For the text-containing cell, return its midpoint in [X, Y] coordinate format. 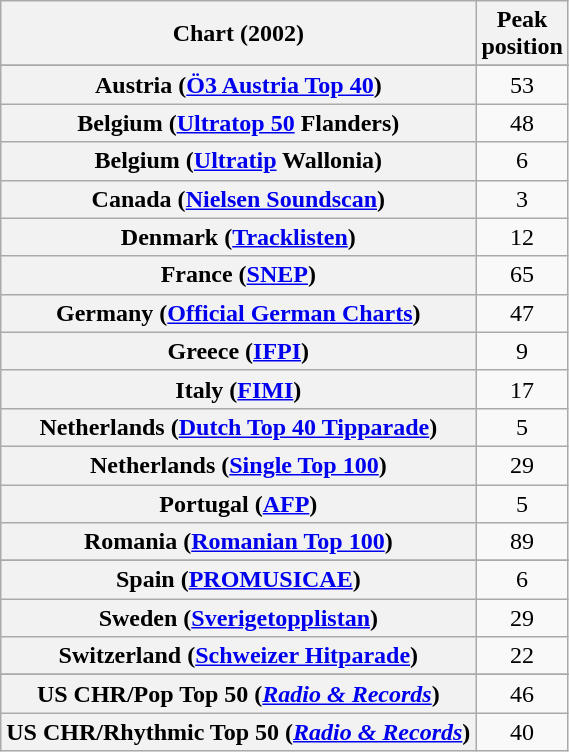
65 [522, 275]
France (SNEP) [238, 275]
22 [522, 656]
Sweden (Sverigetopplistan) [238, 618]
46 [522, 694]
12 [522, 237]
53 [522, 85]
9 [522, 351]
Italy (FIMI) [238, 389]
Chart (2002) [238, 34]
Portugal (AFP) [238, 503]
Belgium (Ultratip Wallonia) [238, 161]
Denmark (Tracklisten) [238, 237]
3 [522, 199]
US CHR/Rhythmic Top 50 (Radio & Records) [238, 732]
Germany (Official German Charts) [238, 313]
Netherlands (Dutch Top 40 Tipparade) [238, 427]
Peakposition [522, 34]
Canada (Nielsen Soundscan) [238, 199]
89 [522, 542]
48 [522, 123]
Belgium (Ultratop 50 Flanders) [238, 123]
Switzerland (Schweizer Hitparade) [238, 656]
Spain (PROMUSICAE) [238, 580]
Netherlands (Single Top 100) [238, 465]
17 [522, 389]
47 [522, 313]
US CHR/Pop Top 50 (Radio & Records) [238, 694]
Austria (Ö3 Austria Top 40) [238, 85]
40 [522, 732]
Greece (IFPI) [238, 351]
Romania (Romanian Top 100) [238, 542]
